Pinpoint the cell where the given text exists, returning its (x, y) midpoint coordinate. 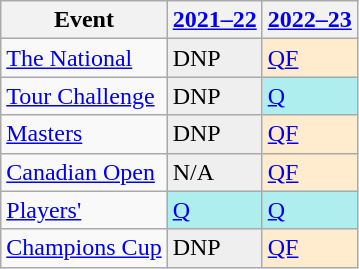
Players' (84, 210)
Masters (84, 134)
Champions Cup (84, 248)
Canadian Open (84, 172)
Tour Challenge (84, 96)
2021–22 (214, 20)
Event (84, 20)
N/A (214, 172)
2022–23 (310, 20)
The National (84, 58)
